Find where the given text appears and provide that cell's center as [X, Y] coordinate. 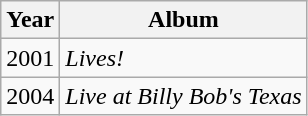
2004 [30, 96]
Live at Billy Bob's Texas [184, 96]
2001 [30, 58]
Lives! [184, 58]
Album [184, 20]
Year [30, 20]
